Return [X, Y] of the center of cell containing provided text 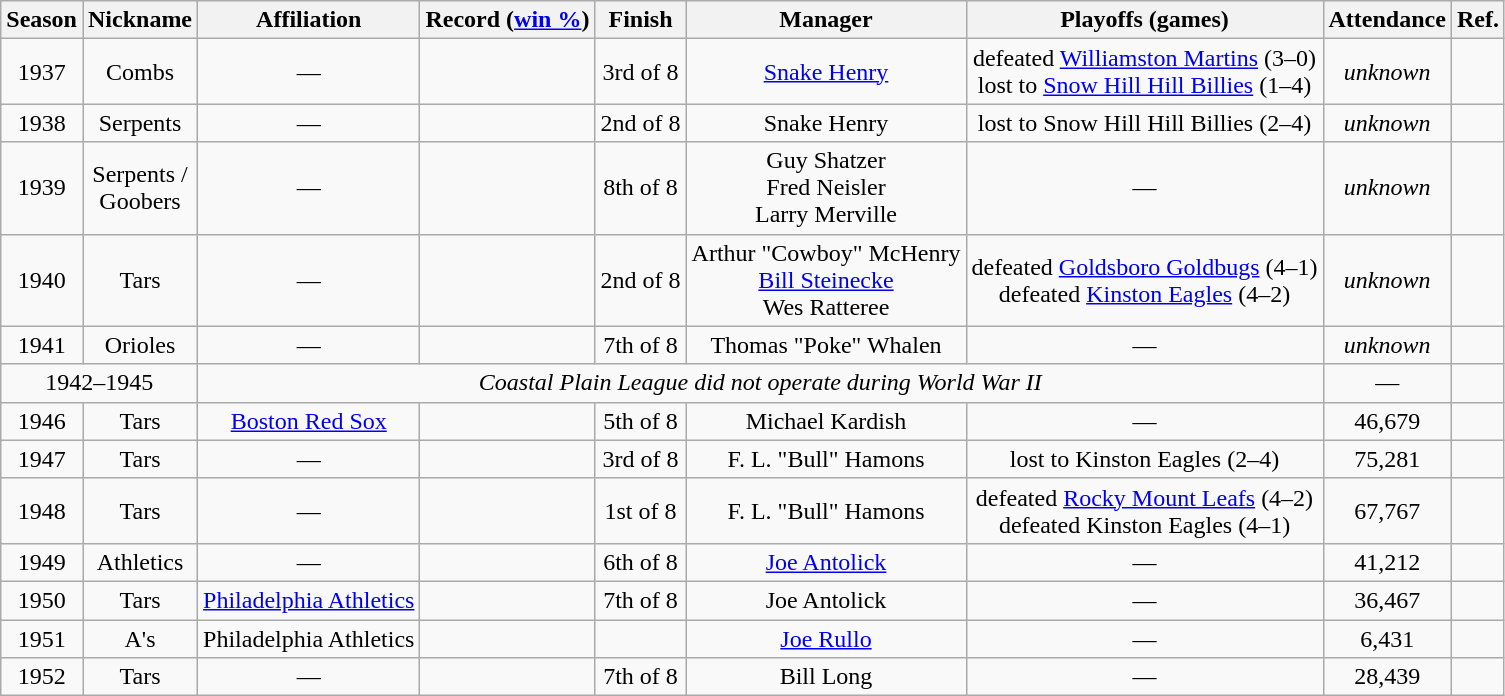
defeated Goldsboro Goldbugs (4–1)defeated Kinston Eagles (4–2) [1144, 280]
Thomas "Poke" Whalen [826, 345]
1947 [42, 459]
Michael Kardish [826, 421]
Attendance [1387, 20]
1939 [42, 188]
1951 [42, 639]
8th of 8 [640, 188]
Finish [640, 20]
1952 [42, 677]
1940 [42, 280]
Serpents [140, 123]
36,467 [1387, 600]
1942–1945 [100, 383]
6,431 [1387, 639]
1949 [42, 562]
defeated Rocky Mount Leafs (4–2)defeated Kinston Eagles (4–1) [1144, 510]
1937 [42, 72]
1946 [42, 421]
28,439 [1387, 677]
Orioles [140, 345]
A's [140, 639]
lost to Snow Hill Hill Billies (2–4) [1144, 123]
Athletics [140, 562]
Arthur "Cowboy" McHenryBill SteineckeWes Ratteree [826, 280]
Coastal Plain League did not operate during World War II [760, 383]
Nickname [140, 20]
Record (win %) [508, 20]
Serpents /Goobers [140, 188]
1948 [42, 510]
Playoffs (games) [1144, 20]
Manager [826, 20]
Bill Long [826, 677]
5th of 8 [640, 421]
Combs [140, 72]
6th of 8 [640, 562]
1950 [42, 600]
Ref. [1478, 20]
67,767 [1387, 510]
defeated Williamston Martins (3–0)lost to Snow Hill Hill Billies (1–4) [1144, 72]
lost to Kinston Eagles (2–4) [1144, 459]
1st of 8 [640, 510]
Season [42, 20]
Guy ShatzerFred NeislerLarry Merville [826, 188]
75,281 [1387, 459]
Boston Red Sox [309, 421]
1941 [42, 345]
1938 [42, 123]
46,679 [1387, 421]
Affiliation [309, 20]
Joe Rullo [826, 639]
41,212 [1387, 562]
